Find where the given text appears and provide that cell's center as [x, y] coordinate. 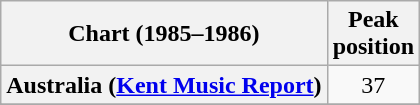
37 [373, 85]
Australia (Kent Music Report) [164, 85]
Peakposition [373, 34]
Chart (1985–1986) [164, 34]
